Output the (x, y) coordinate of the center of the cell containing the given text.  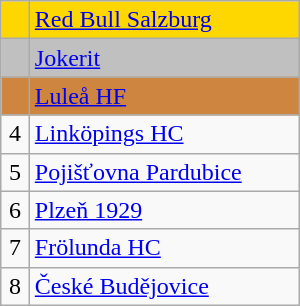
Pojišťovna Pardubice (164, 172)
6 (16, 210)
Luleå HF (164, 96)
4 (16, 134)
5 (16, 172)
Jokerit (164, 58)
Plzeň 1929 (164, 210)
České Budějovice (164, 286)
Linköpings HC (164, 134)
8 (16, 286)
Frölunda HC (164, 248)
Red Bull Salzburg (164, 20)
7 (16, 248)
